Provide the [x, y] coordinate of the cell's center where the given text is located.  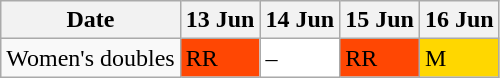
14 Jun [300, 20]
– [300, 58]
Women's doubles [90, 58]
13 Jun [220, 20]
Date [90, 20]
15 Jun [380, 20]
16 Jun [459, 20]
M [459, 58]
